Extract the (X, Y) coordinate from the center of the cell holding the provided text.  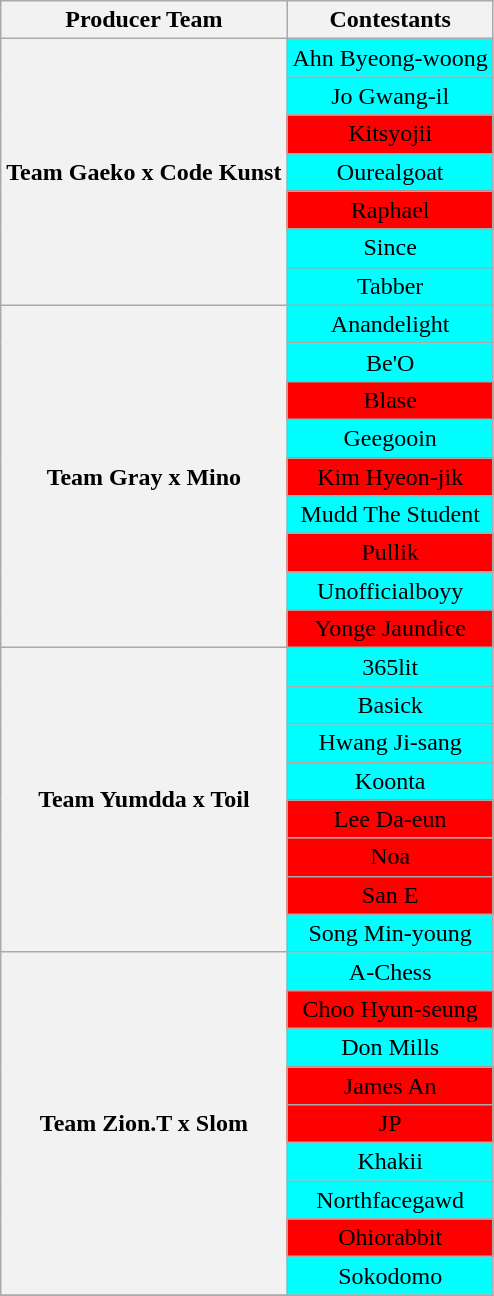
Be'O (390, 362)
Kitsyojii (390, 134)
Team Yumdda x Toil (144, 800)
Team Gaeko x Code Kunst (144, 172)
Sokodomo (390, 1276)
Since (390, 248)
Kim Hyeon-jik (390, 477)
Anandelight (390, 324)
365lit (390, 667)
Pullik (390, 553)
Mudd The Student (390, 515)
JP (390, 1124)
Song Min-young (390, 933)
Contestants (390, 20)
Northfacegawd (390, 1200)
Geegooin (390, 438)
Producer Team (144, 20)
Team Gray x Mino (144, 476)
Ohiorabbit (390, 1238)
Don Mills (390, 1047)
Yonge Jaundice (390, 629)
Unofficialboyy (390, 591)
Team Zion.T x Slom (144, 1124)
Basick (390, 705)
Lee Da-eun (390, 819)
Blase (390, 400)
San E (390, 895)
Tabber (390, 286)
Raphael (390, 210)
Jo Gwang-il (390, 96)
Hwang Ji-sang (390, 743)
Noa (390, 857)
A-Chess (390, 971)
Ahn Byeong-woong (390, 58)
James An (390, 1085)
Ourealgoat (390, 172)
Koonta (390, 781)
Choo Hyun-seung (390, 1009)
Khakii (390, 1162)
